Determine the [X, Y] coordinate at the center of the cell enclosing the given text.  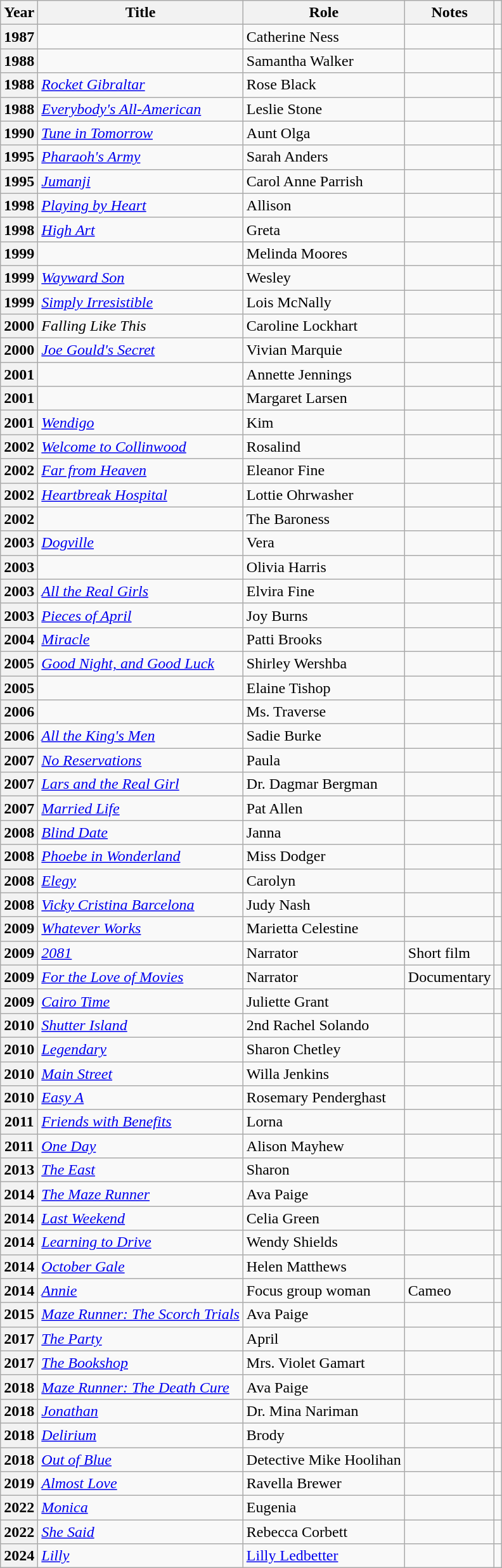
Juliette Grant [323, 1001]
Dr. Dagmar Bergman [323, 784]
Dogville [141, 543]
Rose Black [323, 85]
Year [19, 13]
2015 [19, 1315]
2013 [19, 1170]
Mrs. Violet Gamart [323, 1363]
Rocket Gibraltar [141, 85]
Cameo [449, 1291]
Leslie Stone [323, 109]
She Said [141, 1532]
Jumanji [141, 181]
Maze Runner: The Death Cure [141, 1387]
Willa Jenkins [323, 1074]
Vera [323, 543]
Joe Gould's Secret [141, 350]
The Party [141, 1339]
Out of Blue [141, 1459]
Elaine Tishop [323, 687]
Vicky Cristina Barcelona [141, 905]
Easy A [141, 1098]
Wesley [323, 277]
Wayward Son [141, 277]
The Baroness [323, 519]
Annette Jennings [323, 374]
Elegy [141, 881]
Aunt Olga [323, 133]
Last Weekend [141, 1218]
Everybody's All-American [141, 109]
Short film [449, 953]
Simply Irresistible [141, 302]
High Art [141, 229]
Lars and the Real Girl [141, 784]
1990 [19, 133]
Welcome to Collinwood [141, 447]
Marietta Celestine [323, 929]
Caroline Lockhart [323, 326]
Margaret Larsen [323, 398]
Sharon Chetley [323, 1049]
Janna [323, 832]
Playing by Heart [141, 205]
Rosemary Penderghast [323, 1098]
Ms. Traverse [323, 712]
Heartbreak Hospital [141, 495]
Alison Mayhew [323, 1146]
Married Life [141, 808]
Samantha Walker [323, 61]
Sharon [323, 1170]
Brody [323, 1435]
Eleanor Fine [323, 471]
October Gale [141, 1266]
Elvira Fine [323, 591]
One Day [141, 1146]
Patti Brooks [323, 639]
The Maze Runner [141, 1194]
Shutter Island [141, 1025]
Kim [323, 423]
Helen Matthews [323, 1266]
Olivia Harris [323, 567]
Maze Runner: The Scorch Trials [141, 1315]
Catherine Ness [323, 37]
Greta [323, 229]
The Bookshop [141, 1363]
Lois McNally [323, 302]
Jonathan [141, 1411]
The East [141, 1170]
2019 [19, 1484]
Pharaoh's Army [141, 157]
Title [141, 13]
Legendary [141, 1049]
Cairo Time [141, 1001]
No Reservations [141, 760]
Carolyn [323, 881]
Ravella Brewer [323, 1484]
Good Night, and Good Luck [141, 663]
Monica [141, 1508]
Main Street [141, 1074]
2004 [19, 639]
Role [323, 13]
Delirium [141, 1435]
Phoebe in Wonderland [141, 857]
Judy Nash [323, 905]
Focus group woman [323, 1291]
Tune in Tomorrow [141, 133]
Notes [449, 13]
Friends with Benefits [141, 1122]
Pieces of April [141, 615]
Vivian Marquie [323, 350]
Carol Anne Parrish [323, 181]
Miracle [141, 639]
Annie [141, 1291]
Sadie Burke [323, 736]
Allison [323, 205]
Rebecca Corbett [323, 1532]
Pat Allen [323, 808]
Lottie Ohrwasher [323, 495]
2024 [19, 1556]
Lilly Ledbetter [323, 1556]
Blind Date [141, 832]
Sarah Anders [323, 157]
Falling Like This [141, 326]
Detective Mike Hoolihan [323, 1459]
Almost Love [141, 1484]
Dr. Mina Nariman [323, 1411]
Whatever Works [141, 929]
For the Love of Movies [141, 977]
2nd Rachel Solando [323, 1025]
Wendy Shields [323, 1242]
2081 [141, 953]
Far from Heaven [141, 471]
1987 [19, 37]
Melinda Moores [323, 253]
Eugenia [323, 1508]
Rosalind [323, 447]
Shirley Wershba [323, 663]
Celia Green [323, 1218]
Documentary [449, 977]
Wendigo [141, 423]
Lilly [141, 1556]
Lorna [323, 1122]
Learning to Drive [141, 1242]
Miss Dodger [323, 857]
Joy Burns [323, 615]
All the King's Men [141, 736]
All the Real Girls [141, 591]
Paula [323, 760]
April [323, 1339]
